Search for the cell housing the specified text and yield its [x, y] center coordinate. 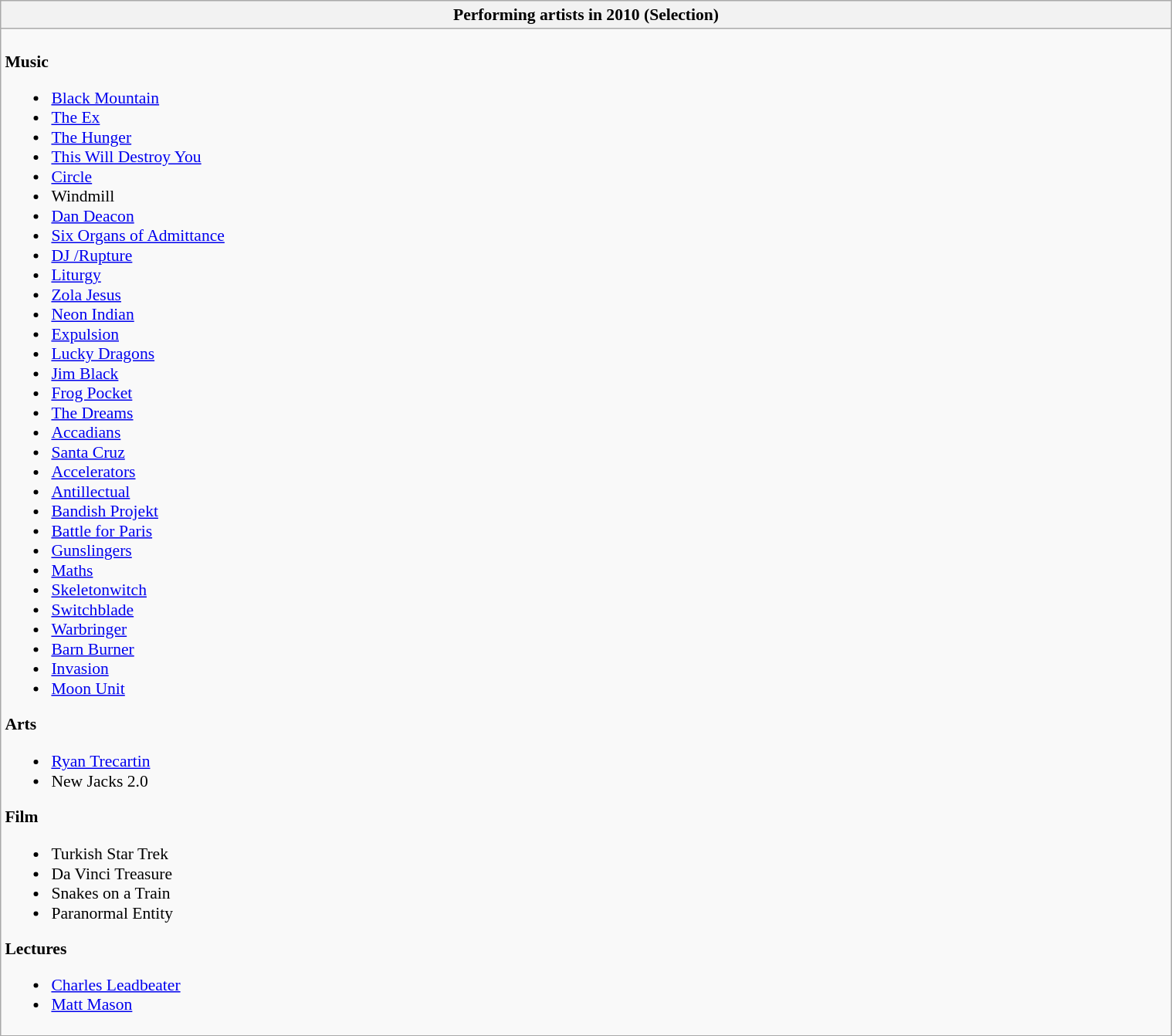
Performing artists in 2010 (Selection) [585, 15]
